Find where the given text appears and provide that cell's center as [X, Y] coordinate. 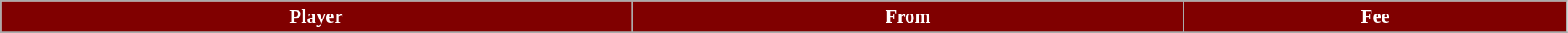
From [908, 17]
Fee [1375, 17]
Player [316, 17]
